Detect which cell encompasses the target text, then output its [X, Y] center coordinate. 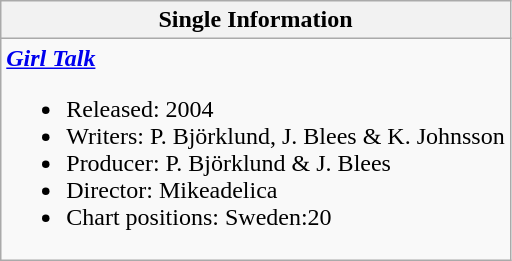
Girl TalkReleased: 2004Writers: P. Björklund, J. Blees & K. JohnssonProducer: P. Björklund & J. BleesDirector: MikeadelicaChart positions: Sweden:20 [256, 150]
Single Information [256, 20]
